Detect which cell encompasses the target text, then output its [x, y] center coordinate. 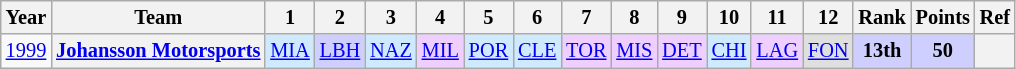
6 [537, 17]
2 [340, 17]
TOR [586, 51]
MIA [290, 51]
Johansson Motorsports [158, 51]
CLE [537, 51]
12 [828, 17]
4 [440, 17]
LAG [777, 51]
CHI [730, 51]
11 [777, 17]
5 [488, 17]
Team [158, 17]
1 [290, 17]
DET [682, 51]
Rank [882, 17]
7 [586, 17]
MIL [440, 51]
9 [682, 17]
8 [634, 17]
10 [730, 17]
13th [882, 51]
1999 [26, 51]
3 [391, 17]
Year [26, 17]
LBH [340, 51]
NAZ [391, 51]
FON [828, 51]
POR [488, 51]
MIS [634, 51]
Points [943, 17]
50 [943, 51]
Ref [995, 17]
